Provide the (X, Y) coordinate of the cell's center where the given text is located.  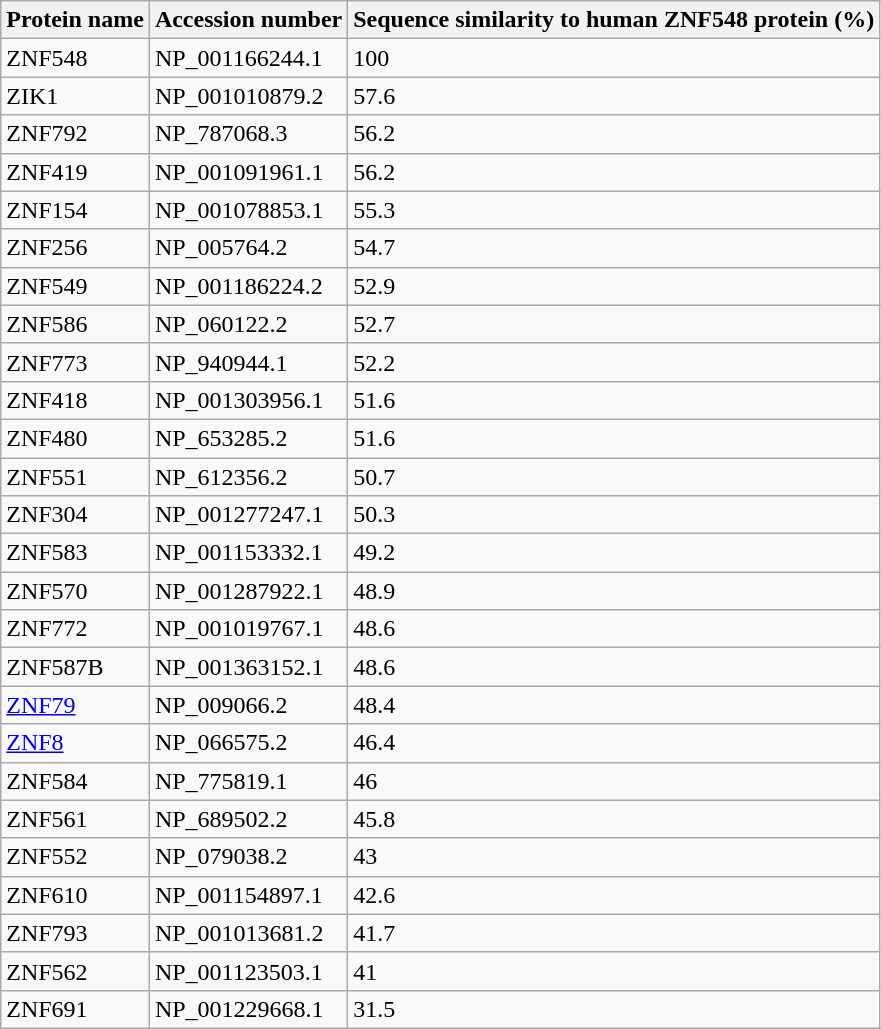
100 (614, 58)
ZIK1 (76, 96)
ZNF548 (76, 58)
NP_001019767.1 (248, 629)
Protein name (76, 20)
ZNF8 (76, 743)
46 (614, 781)
NP_940944.1 (248, 362)
ZNF792 (76, 134)
NP_001078853.1 (248, 210)
43 (614, 857)
ZNF154 (76, 210)
NP_001013681.2 (248, 933)
NP_001123503.1 (248, 971)
ZNF79 (76, 705)
52.9 (614, 286)
41 (614, 971)
NP_079038.2 (248, 857)
NP_060122.2 (248, 324)
NP_653285.2 (248, 438)
54.7 (614, 248)
52.7 (614, 324)
ZNF552 (76, 857)
31.5 (614, 1009)
ZNF586 (76, 324)
ZNF773 (76, 362)
ZNF551 (76, 477)
55.3 (614, 210)
NP_009066.2 (248, 705)
NP_066575.2 (248, 743)
46.4 (614, 743)
49.2 (614, 553)
ZNF549 (76, 286)
48.4 (614, 705)
NP_005764.2 (248, 248)
NP_001277247.1 (248, 515)
NP_001166244.1 (248, 58)
ZNF772 (76, 629)
NP_787068.3 (248, 134)
52.2 (614, 362)
NP_001186224.2 (248, 286)
NP_001287922.1 (248, 591)
ZNF480 (76, 438)
50.3 (614, 515)
ZNF587B (76, 667)
Accession number (248, 20)
ZNF419 (76, 172)
NP_001153332.1 (248, 553)
45.8 (614, 819)
50.7 (614, 477)
NP_001229668.1 (248, 1009)
57.6 (614, 96)
ZNF610 (76, 895)
NP_001091961.1 (248, 172)
42.6 (614, 895)
ZNF583 (76, 553)
NP_001010879.2 (248, 96)
NP_001303956.1 (248, 400)
NP_001154897.1 (248, 895)
NP_689502.2 (248, 819)
ZNF256 (76, 248)
41.7 (614, 933)
ZNF304 (76, 515)
Sequence similarity to human ZNF548 protein (%) (614, 20)
ZNF561 (76, 819)
ZNF691 (76, 1009)
ZNF793 (76, 933)
48.9 (614, 591)
ZNF418 (76, 400)
NP_001363152.1 (248, 667)
NP_612356.2 (248, 477)
NP_775819.1 (248, 781)
ZNF584 (76, 781)
ZNF562 (76, 971)
ZNF570 (76, 591)
